Output the [x, y] coordinate of the center of the cell containing the given text.  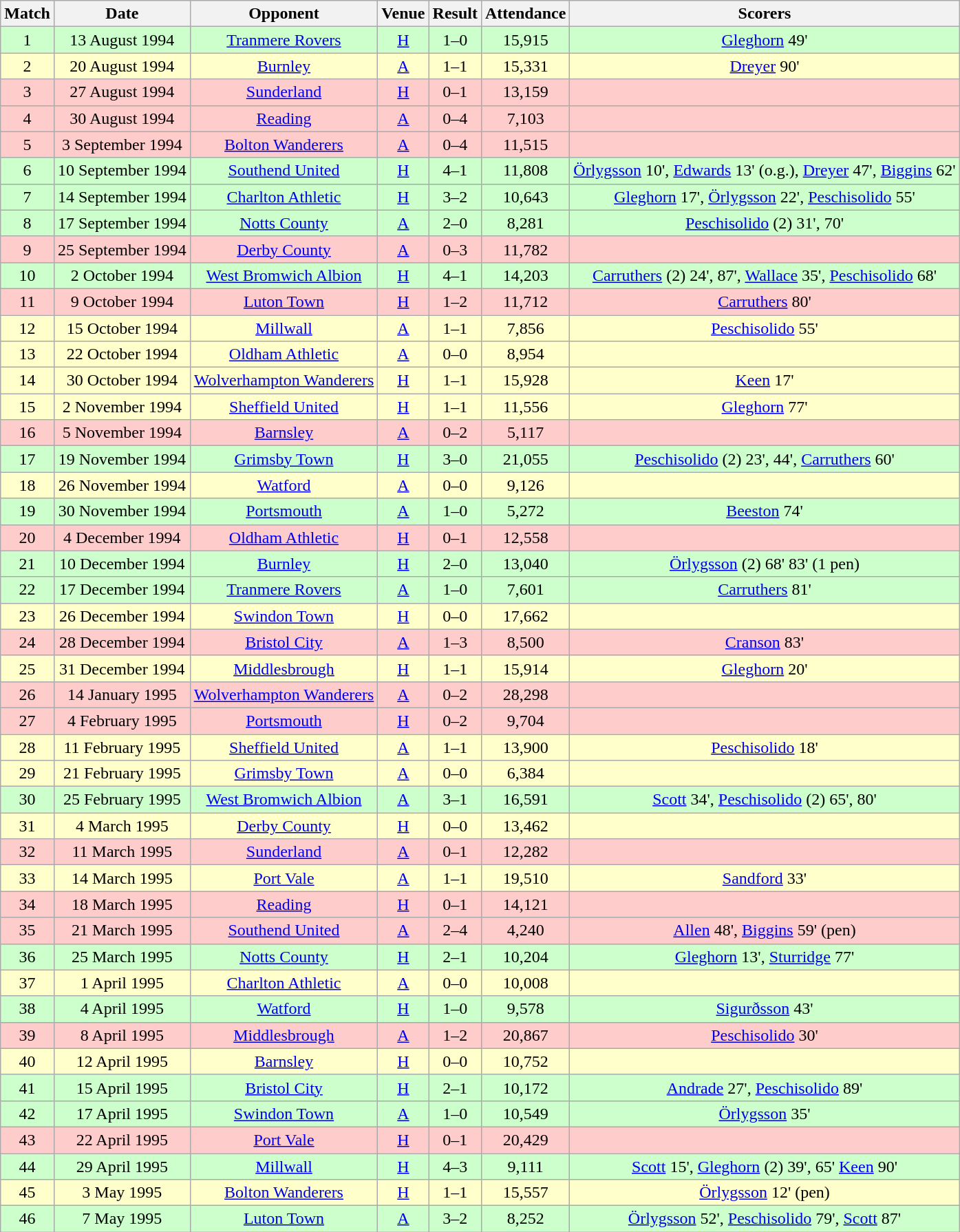
12 [28, 328]
30 [28, 800]
Gleghorn 49' [765, 40]
2 November 1994 [122, 407]
Allen 48', Biggins 59' (pen) [765, 931]
Gleghorn 77' [765, 407]
Opponent [284, 14]
38 [28, 1009]
14 March 1995 [122, 878]
15,914 [525, 668]
28,298 [525, 694]
26 [28, 694]
14 January 1995 [122, 694]
Scorers [765, 14]
31 [28, 826]
17 [28, 459]
10,643 [525, 197]
20,429 [525, 1140]
13,462 [525, 826]
3–0 [455, 459]
14 [28, 381]
5 [28, 145]
Carruthers 81' [765, 590]
30 October 1994 [122, 381]
Scott 34', Peschisolido (2) 65', 80' [765, 800]
Attendance [525, 14]
20 [28, 538]
21 March 1995 [122, 931]
40 [28, 1061]
11,556 [525, 407]
Sigurðsson 43' [765, 1009]
37 [28, 983]
9 October 1994 [122, 301]
17 April 1995 [122, 1114]
3–1 [455, 800]
17 December 1994 [122, 590]
Örlygsson (2) 68' 83' (1 pen) [765, 564]
7,601 [525, 590]
11 March 1995 [122, 852]
12 April 1995 [122, 1061]
1 [28, 40]
Peschisolido 55' [765, 328]
10,549 [525, 1114]
28 December 1994 [122, 642]
39 [28, 1035]
14 September 1994 [122, 197]
Andrade 27', Peschisolido 89' [765, 1087]
20 August 1994 [122, 66]
19 [28, 511]
31 December 1994 [122, 668]
22 [28, 590]
10,172 [525, 1087]
10 December 1994 [122, 564]
25 February 1995 [122, 800]
8,281 [525, 223]
15 April 1995 [122, 1087]
7 [28, 197]
11,782 [525, 249]
35 [28, 931]
32 [28, 852]
Cranson 83' [765, 642]
Peschisolido (2) 31', 70' [765, 223]
Keen 17' [765, 381]
21 February 1995 [122, 774]
Dreyer 90' [765, 66]
16,591 [525, 800]
9,126 [525, 485]
15,915 [525, 40]
4 February 1995 [122, 721]
22 April 1995 [122, 1140]
46 [28, 1219]
4 April 1995 [122, 1009]
Beeston 74' [765, 511]
Peschisolido 18' [765, 747]
17 September 1994 [122, 223]
3 May 1995 [122, 1193]
26 December 1994 [122, 616]
15 [28, 407]
2 [28, 66]
27 August 1994 [122, 92]
4 [28, 118]
43 [28, 1140]
Örlygsson 10', Edwards 13' (o.g.), Dreyer 47', Biggins 62' [765, 171]
23 [28, 616]
15,331 [525, 66]
19,510 [525, 878]
Carruthers 80' [765, 301]
16 [28, 433]
13,900 [525, 747]
22 October 1994 [122, 354]
11,515 [525, 145]
2 October 1994 [122, 275]
4 March 1995 [122, 826]
13,040 [525, 564]
Peschisolido (2) 23', 44', Carruthers 60' [765, 459]
21 [28, 564]
3 [28, 92]
18 March 1995 [122, 904]
Result [455, 14]
11 [28, 301]
Gleghorn 20' [765, 668]
5 November 1994 [122, 433]
Gleghorn 13', Sturridge 77' [765, 957]
10 [28, 275]
12,558 [525, 538]
41 [28, 1087]
6 [28, 171]
10,204 [525, 957]
15 October 1994 [122, 328]
30 November 1994 [122, 511]
13 August 1994 [122, 40]
Match [28, 14]
4 December 1994 [122, 538]
7 May 1995 [122, 1219]
1–3 [455, 642]
4,240 [525, 931]
8 April 1995 [122, 1035]
11,808 [525, 171]
8 [28, 223]
15,557 [525, 1193]
30 August 1994 [122, 118]
21,055 [525, 459]
34 [28, 904]
8,500 [525, 642]
10,008 [525, 983]
24 [28, 642]
17,662 [525, 616]
44 [28, 1167]
14,121 [525, 904]
25 September 1994 [122, 249]
Sandford 33' [765, 878]
45 [28, 1193]
9,704 [525, 721]
29 [28, 774]
42 [28, 1114]
15,928 [525, 381]
14,203 [525, 275]
Venue [403, 14]
8,954 [525, 354]
10 September 1994 [122, 171]
0–3 [455, 249]
28 [28, 747]
Carruthers (2) 24', 87', Wallace 35', Peschisolido 68' [765, 275]
11 February 1995 [122, 747]
9,111 [525, 1167]
Gleghorn 17', Örlygsson 22', Peschisolido 55' [765, 197]
12,282 [525, 852]
9,578 [525, 1009]
3 September 1994 [122, 145]
25 [28, 668]
20,867 [525, 1035]
Örlygsson 52', Peschisolido 79', Scott 87' [765, 1219]
13,159 [525, 92]
19 November 1994 [122, 459]
36 [28, 957]
7,103 [525, 118]
8,252 [525, 1219]
26 November 1994 [122, 485]
6,384 [525, 774]
Örlygsson 12' (pen) [765, 1193]
27 [28, 721]
1 April 1995 [122, 983]
18 [28, 485]
7,856 [525, 328]
13 [28, 354]
5,272 [525, 511]
Örlygsson 35' [765, 1114]
10,752 [525, 1061]
Peschisolido 30' [765, 1035]
Date [122, 14]
9 [28, 249]
11,712 [525, 301]
33 [28, 878]
5,117 [525, 433]
2–4 [455, 931]
Scott 15', Gleghorn (2) 39', 65' Keen 90' [765, 1167]
25 March 1995 [122, 957]
29 April 1995 [122, 1167]
4–3 [455, 1167]
